Return [X, Y] of the center of cell containing provided text 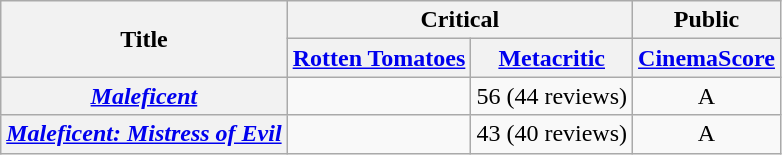
Rotten Tomatoes [379, 58]
56 (44 reviews) [552, 96]
Public [707, 20]
Critical [460, 20]
Title [144, 39]
43 (40 reviews) [552, 134]
CinemaScore [707, 58]
Maleficent: Mistress of Evil [144, 134]
Maleficent [144, 96]
Metacritic [552, 58]
